From the cell containing the given text, extract its center point as (X, Y) coordinate. 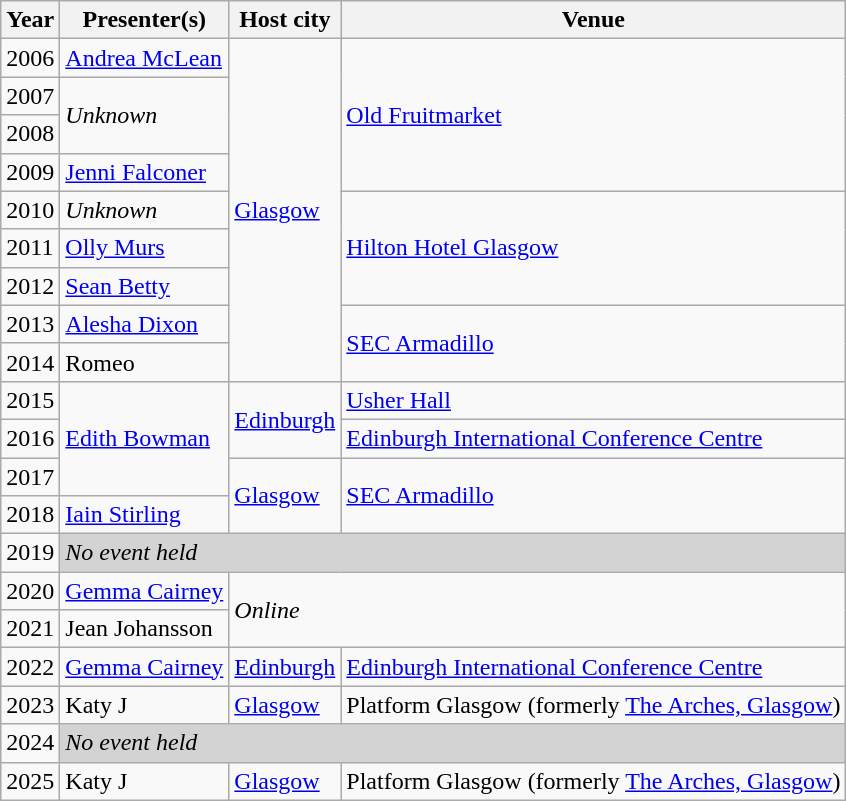
Venue (594, 20)
Edith Bowman (144, 438)
2012 (30, 286)
Alesha Dixon (144, 324)
2025 (30, 781)
Jenni Falconer (144, 172)
Iain Stirling (144, 515)
2024 (30, 743)
Presenter(s) (144, 20)
2010 (30, 210)
2015 (30, 400)
2009 (30, 172)
2007 (30, 96)
Year (30, 20)
Olly Murs (144, 248)
2020 (30, 591)
Usher Hall (594, 400)
Old Fruitmarket (594, 115)
2021 (30, 629)
2013 (30, 324)
2006 (30, 58)
Sean Betty (144, 286)
Online (538, 610)
Romeo (144, 362)
Host city (285, 20)
2008 (30, 134)
2018 (30, 515)
2016 (30, 438)
2019 (30, 553)
Jean Johansson (144, 629)
2011 (30, 248)
Hilton Hotel Glasgow (594, 248)
Andrea McLean (144, 58)
2017 (30, 477)
2014 (30, 362)
2023 (30, 705)
2022 (30, 667)
